Find where the given text appears and provide that cell's center as [x, y] coordinate. 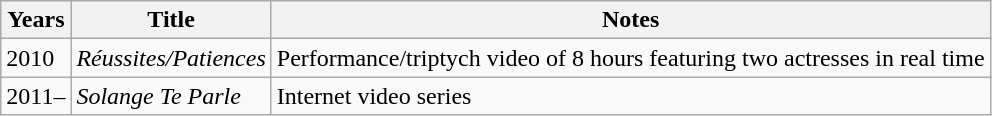
2011– [36, 96]
Notes [630, 20]
Réussites/Patiences [171, 58]
Solange Te Parle [171, 96]
Internet video series [630, 96]
2010 [36, 58]
Years [36, 20]
Title [171, 20]
Performance/triptych video of 8 hours featuring two actresses in real time [630, 58]
